Provide the [X, Y] coordinate of the cell's center where the given text is located.  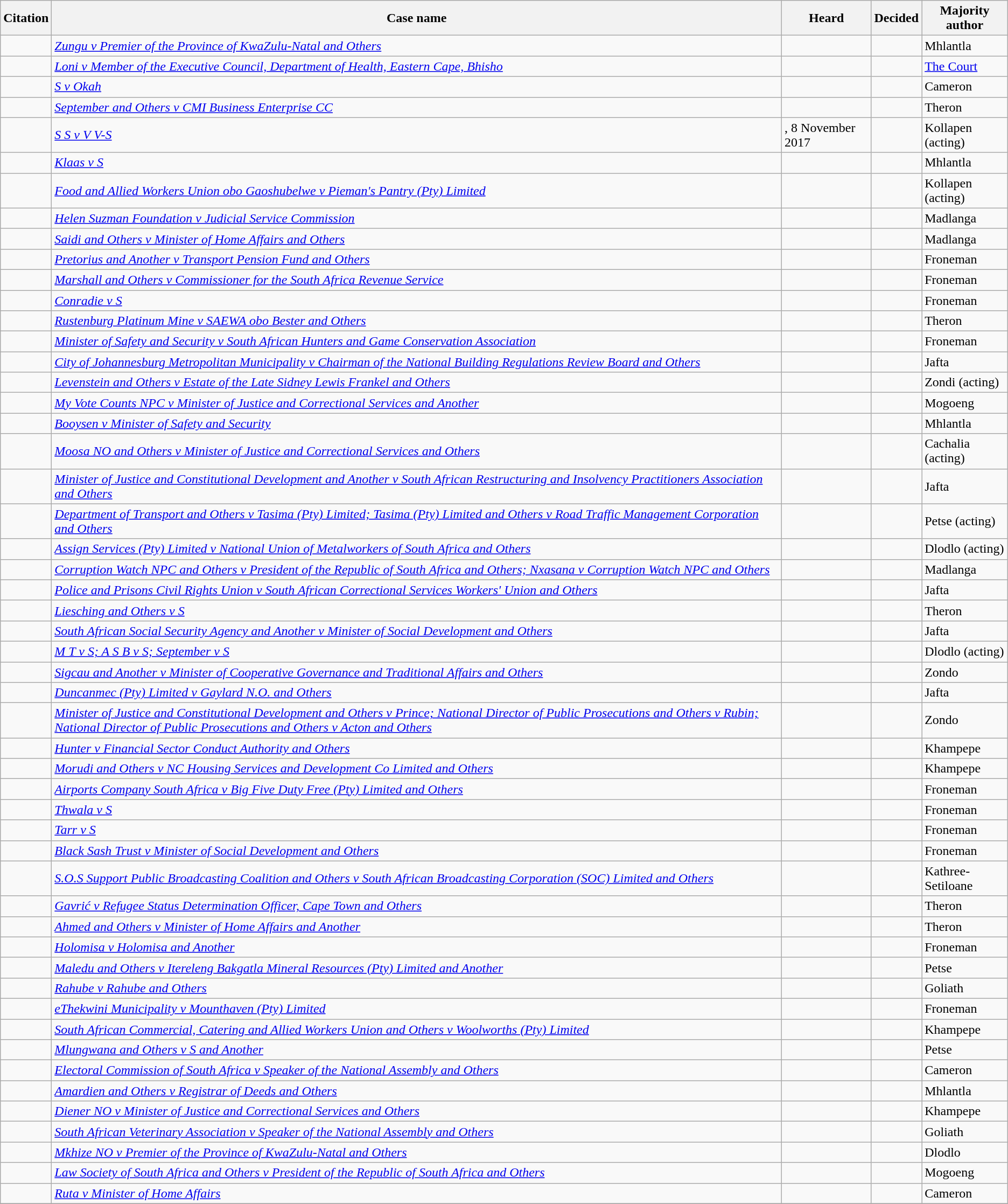
Liesching and Others v S [417, 610]
Food and Allied Workers Union obo Gaoshubelwe v Pieman's Pantry (Pty) Limited [417, 191]
Ahmed and Others v Minister of Home Affairs and Another [417, 927]
Sigcau and Another v Minister of Cooperative Governance and Traditional Affairs and Others [417, 672]
Cachalia (acting) [965, 451]
Thwala v S [417, 810]
Tarr v S [417, 830]
Minister of Safety and Security v South African Hunters and Game Conservation Association [417, 342]
Police and Prisons Civil Rights Union v South African Correctional Services Workers' Union and Others [417, 590]
Dlodlo [965, 1152]
Zondi (acting) [965, 382]
Decided [897, 18]
S.O.S Support Public Broadcasting Coalition and Others v South African Broadcasting Corporation (SOC) Limited and Others [417, 878]
South African Social Security Agency and Another v Minister of Social Development and Others [417, 631]
Mlungwana and Others v S and Another [417, 1050]
Mkhize NO v Premier of the Province of KwaZulu-Natal and Others [417, 1152]
City of Johannesburg Metropolitan Municipality v Chairman of the National Building Regulations Review Board and Others [417, 362]
Petse (acting) [965, 521]
Case name [417, 18]
Moosa NO and Others v Minister of Justice and Correctional Services and Others [417, 451]
eThekwini Municipality v Mounthaven (Pty) Limited [417, 1008]
Booysen v Minister of Safety and Security [417, 423]
M T v S; A S B v S; September v S [417, 651]
Marshall and Others v Commissioner for the South Africa Revenue Service [417, 280]
Majority author [965, 18]
Loni v Member of the Executive Council, Department of Health, Eastern Cape, Bhisho [417, 66]
Klaas v S [417, 163]
Black Sash Trust v Minister of Social Development and Others [417, 851]
September and Others v CMI Business Enterprise CC [417, 107]
Saidi and Others v Minister of Home Affairs and Others [417, 239]
Levenstein and Others v Estate of the Late Sidney Lewis Frankel and Others [417, 382]
Amardien and Others v Registrar of Deeds and Others [417, 1091]
South African Commercial, Catering and Allied Workers Union and Others v Woolworths (Pty) Limited [417, 1029]
, 8 November 2017 [827, 135]
Corruption Watch NPC and Others v President of the Republic of South Africa and Others; Nxasana v Corruption Watch NPC and Others [417, 569]
The Court [965, 66]
Rahube v Rahube and Others [417, 988]
Conradie v S [417, 300]
Hunter v Financial Sector Conduct Authority and Others [417, 748]
Gavrić v Refugee Status Determination Officer, Cape Town and Others [417, 906]
Maledu and Others v Itereleng Bakgatla Mineral Resources (Pty) Limited and Another [417, 968]
Airports Company South Africa v Big Five Duty Free (Pty) Limited and Others [417, 789]
South African Veterinary Association v Speaker of the National Assembly and Others [417, 1132]
S S v V V-S [417, 135]
Rustenburg Platinum Mine v SAEWA obo Bester and Others [417, 321]
Holomisa v Holomisa and Another [417, 947]
Diener NO v Minister of Justice and Correctional Services and Others [417, 1111]
Heard [827, 18]
Kathree-Setiloane [965, 878]
Morudi and Others v NC Housing Services and Development Co Limited and Others [417, 769]
Law Society of South Africa and Others v President of the Republic of South Africa and Others [417, 1173]
Citation [26, 18]
Minister of Justice and Constitutional Development and Another v South African Restructuring and Insolvency Practitioners Association and Others [417, 486]
S v Okah [417, 87]
My Vote Counts NPC v Minister of Justice and Correctional Services and Another [417, 403]
Zungu v Premier of the Province of KwaZulu-Natal and Others [417, 46]
Helen Suzman Foundation v Judicial Service Commission [417, 218]
Duncanmec (Pty) Limited v Gaylard N.O. and Others [417, 693]
Electoral Commission of South Africa v Speaker of the National Assembly and Others [417, 1070]
Assign Services (Pty) Limited v National Union of Metalworkers of South Africa and Others [417, 549]
Ruta v Minister of Home Affairs [417, 1193]
Pretorius and Another v Transport Pension Fund and Others [417, 259]
Department of Transport and Others v Tasima (Pty) Limited; Tasima (Pty) Limited and Others v Road Traffic Management Corporation and Others [417, 521]
